Capture the cell that displays the provided text and extract its [x, y] central coordinate. 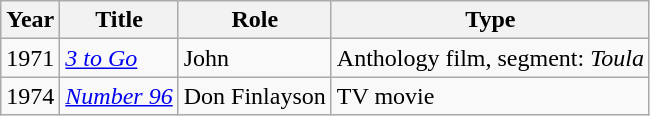
Year [30, 20]
John [254, 58]
Role [254, 20]
Anthology film, segment: Toula [490, 58]
Number 96 [119, 96]
Type [490, 20]
3 to Go [119, 58]
TV movie [490, 96]
1974 [30, 96]
1971 [30, 58]
Title [119, 20]
Don Finlayson [254, 96]
